Return the [x, y] coordinate for the center point of the cell that contains the specified text.  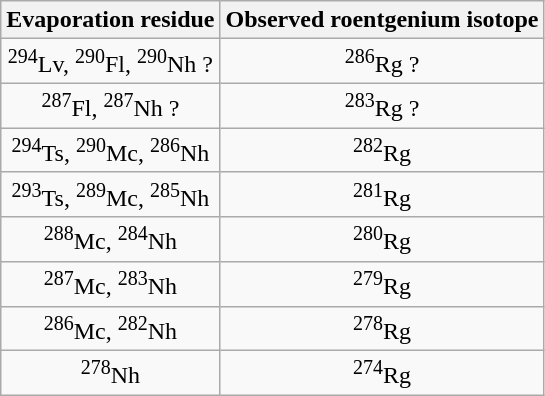
287Mc, 283Nh [110, 284]
293Ts, 289Mc, 285Nh [110, 194]
287Fl, 287Nh ? [110, 106]
282Rg [382, 150]
Evaporation residue [110, 20]
283Rg ? [382, 106]
278Rg [382, 328]
294Ts, 290Mc, 286Nh [110, 150]
274Rg [382, 374]
Observed roentgenium isotope [382, 20]
281Rg [382, 194]
278Nh [110, 374]
294Lv, 290Fl, 290Nh ? [110, 62]
279Rg [382, 284]
286Mc, 282Nh [110, 328]
288Mc, 284Nh [110, 240]
286Rg ? [382, 62]
280Rg [382, 240]
